Search for the cell housing the specified text and yield its (X, Y) center coordinate. 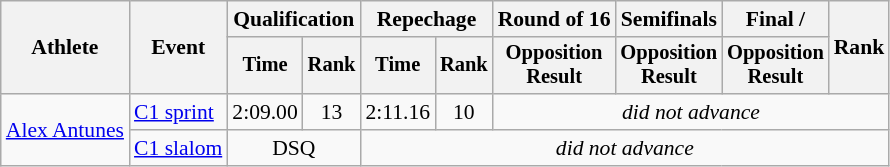
Athlete (65, 48)
Event (178, 48)
Alex Antunes (65, 130)
2:11.16 (398, 112)
Round of 16 (554, 19)
Semifinals (670, 19)
10 (464, 112)
Repechage (426, 19)
Final / (776, 19)
DSQ (294, 148)
2:09.00 (264, 112)
C1 sprint (178, 112)
Qualification (294, 19)
13 (332, 112)
C1 slalom (178, 148)
